Detect which cell encompasses the target text, then output its [X, Y] center coordinate. 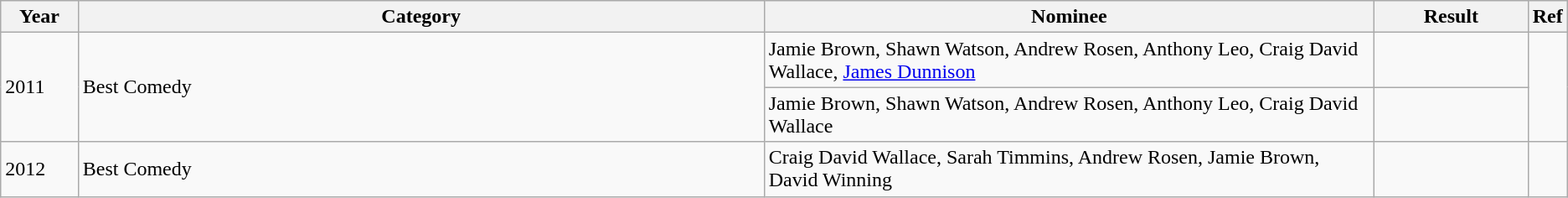
Year [39, 17]
2011 [39, 87]
Jamie Brown, Shawn Watson, Andrew Rosen, Anthony Leo, Craig David Wallace, James Dunnison [1069, 60]
Nominee [1069, 17]
Jamie Brown, Shawn Watson, Andrew Rosen, Anthony Leo, Craig David Wallace [1069, 114]
Craig David Wallace, Sarah Timmins, Andrew Rosen, Jamie Brown, David Winning [1069, 169]
Ref [1548, 17]
Result [1452, 17]
Category [420, 17]
2012 [39, 169]
